Pinpoint the cell where the given text exists, returning its (x, y) midpoint coordinate. 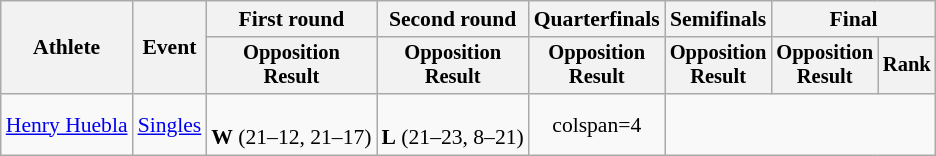
Event (170, 48)
Rank (907, 66)
Quarterfinals (597, 19)
Semifinals (718, 19)
First round (291, 19)
Singles (170, 124)
colspan=4 (597, 124)
Henry Huebla (67, 124)
Final (853, 19)
L (21–23, 8–21) (452, 124)
Athlete (67, 48)
Second round (452, 19)
W (21–12, 21–17) (291, 124)
